For the text-containing cell, return its midpoint in [X, Y] coordinate format. 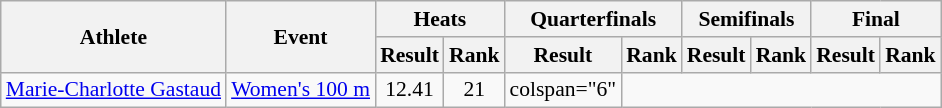
21 [474, 90]
Athlete [114, 36]
Women's 100 m [300, 90]
Marie-Charlotte Gastaud [114, 90]
Event [300, 36]
12.41 [410, 90]
colspan="6" [564, 90]
Heats [440, 19]
Final [876, 19]
Semifinals [746, 19]
Quarterfinals [594, 19]
